Return [x, y] of the center of cell containing provided text 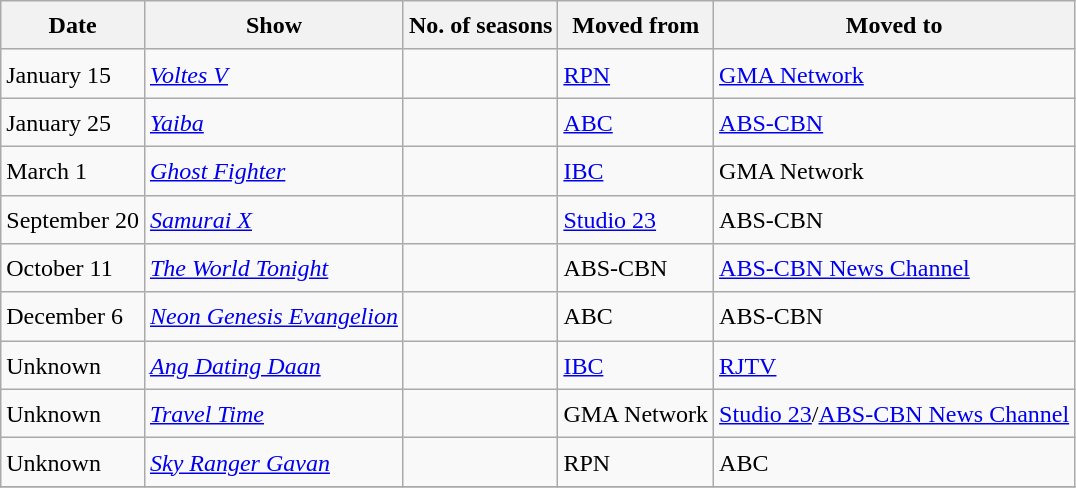
October 11 [73, 268]
January 15 [73, 74]
Date [73, 26]
Samurai X [274, 220]
No. of seasons [480, 26]
Travel Time [274, 414]
Neon Genesis Evangelion [274, 316]
Ghost Fighter [274, 170]
Voltes V [274, 74]
RJTV [894, 366]
Moved to [894, 26]
March 1 [73, 170]
September 20 [73, 220]
Ang Dating Daan [274, 366]
ABS-CBN News Channel [894, 268]
Show [274, 26]
Yaiba [274, 122]
The World Tonight [274, 268]
December 6 [73, 316]
Moved from [636, 26]
January 25 [73, 122]
Studio 23 [636, 220]
Studio 23/ABS-CBN News Channel [894, 414]
Sky Ranger Gavan [274, 462]
